Extract the [x, y] coordinate from the center of the cell holding the provided text.  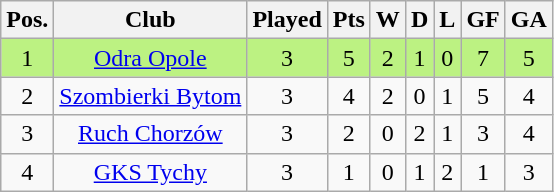
Ruch Chorzów [150, 134]
L [448, 20]
Szombierki Bytom [150, 96]
Pts [348, 20]
D [419, 20]
GKS Tychy [150, 172]
GA [528, 20]
Club [150, 20]
Odra Opole [150, 58]
W [388, 20]
Played [287, 20]
Pos. [28, 20]
7 [483, 58]
GF [483, 20]
